Search for the cell housing the specified text and yield its [X, Y] center coordinate. 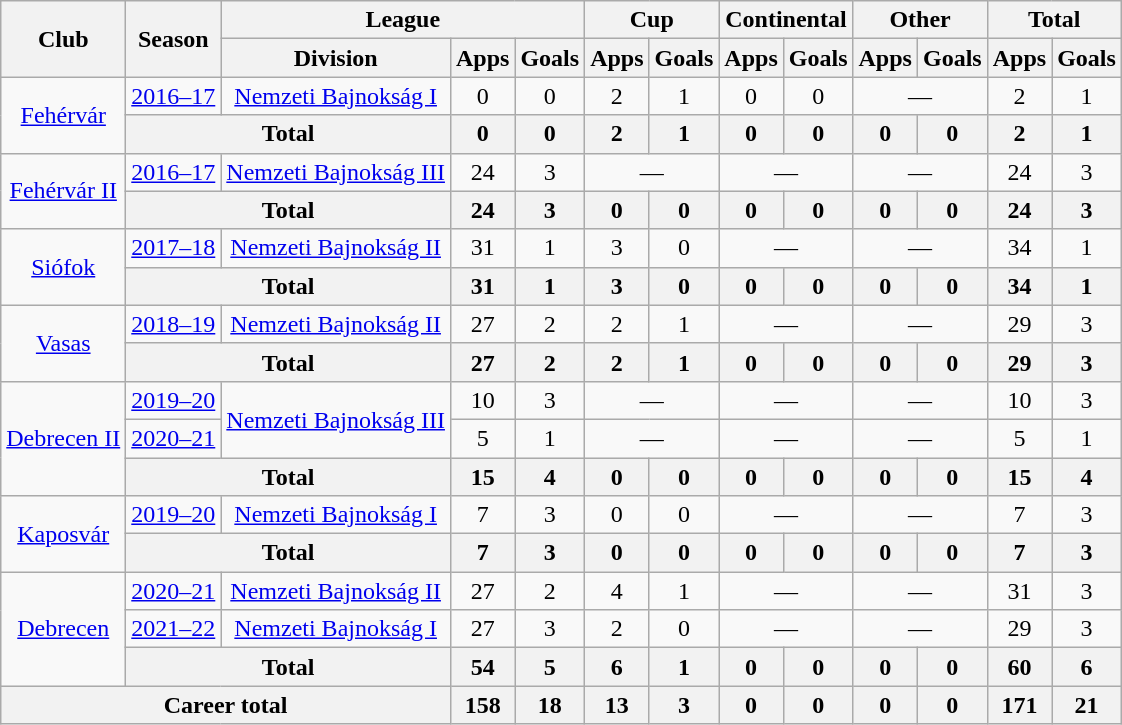
Cup [652, 20]
171 [1019, 705]
21 [1087, 705]
Fehérvár II [64, 191]
Debrecen II [64, 438]
18 [550, 705]
Club [64, 39]
Division [336, 58]
13 [617, 705]
Career total [226, 705]
2017–18 [174, 248]
Debrecen [64, 629]
Season [174, 39]
Fehérvár [64, 115]
Other [920, 20]
54 [482, 667]
158 [482, 705]
2021–22 [174, 629]
League [403, 20]
Siófok [64, 267]
2018–19 [174, 324]
60 [1019, 667]
Continental [786, 20]
Kaposvár [64, 534]
Vasas [64, 343]
